Locate the cell with the specified text and output its [X, Y] center coordinate. 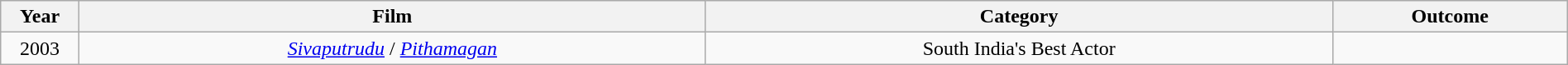
Category [1019, 17]
South India's Best Actor [1019, 48]
Film [392, 17]
Outcome [1450, 17]
Year [40, 17]
2003 [40, 48]
Sivaputrudu / Pithamagan [392, 48]
